Pinpoint the cell where the given text exists, returning its [x, y] midpoint coordinate. 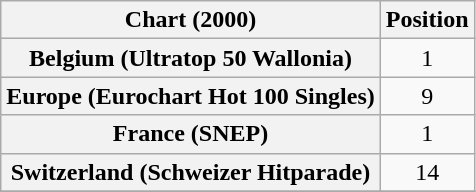
Europe (Eurochart Hot 100 Singles) [191, 96]
France (SNEP) [191, 134]
Chart (2000) [191, 20]
9 [427, 96]
14 [427, 172]
Switzerland (Schweizer Hitparade) [191, 172]
Belgium (Ultratop 50 Wallonia) [191, 58]
Position [427, 20]
